Determine the [x, y] coordinate at the center of the cell enclosing the given text.  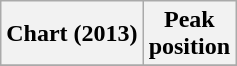
Peakposition [189, 34]
Chart (2013) [72, 34]
